Identify which cell holds the provided text, then report its (X, Y) central coordinate. 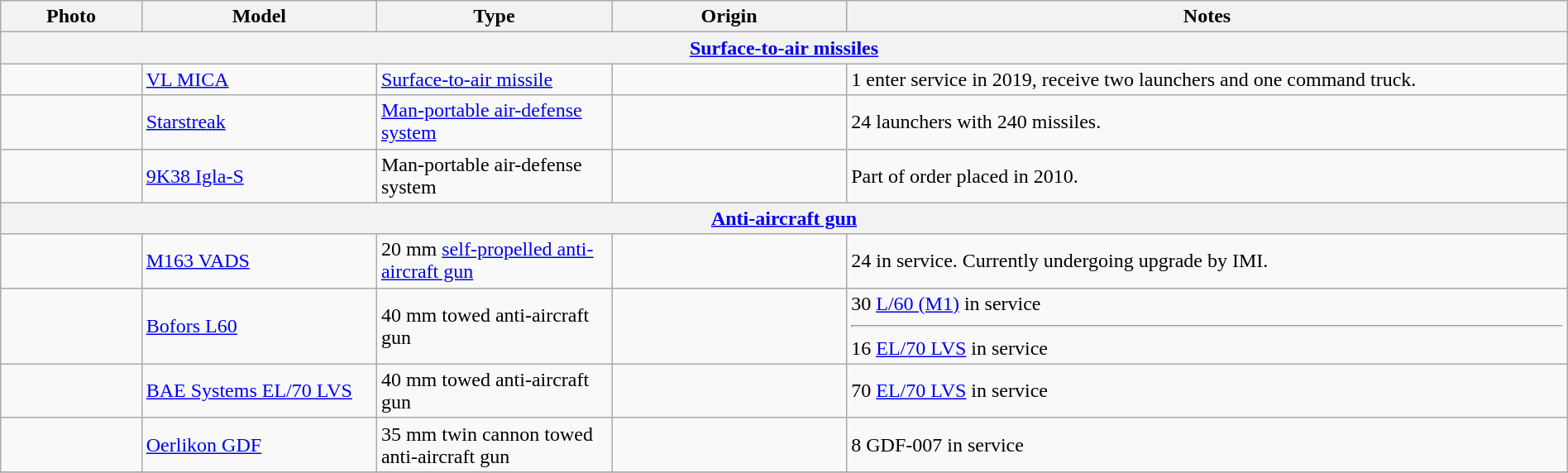
24 in service. Currently undergoing upgrade by IMI. (1207, 261)
1 enter service in 2019, receive two launchers and one command truck. (1207, 79)
Model (259, 17)
VL MICA (259, 79)
20 mm self-propelled anti-aircraft gun (494, 261)
70 EL/70 LVS in service (1207, 390)
M163 VADS (259, 261)
9K38 Igla-S (259, 175)
Surface-to-air missiles (784, 48)
Bofors L60 (259, 326)
24 launchers with 240 missiles. (1207, 122)
Starstreak (259, 122)
8 GDF-007 in service (1207, 445)
Part of order placed in 2010. (1207, 175)
Notes (1207, 17)
Type (494, 17)
Origin (729, 17)
35 mm twin cannon towed anti-aircraft gun (494, 445)
Anti-aircraft gun (784, 218)
30 L/60 (M1) in service16 EL/70 LVS in service (1207, 326)
Photo (71, 17)
Surface-to-air missile (494, 79)
BAE Systems EL/70 LVS (259, 390)
Oerlikon GDF (259, 445)
